Locate the cell with the specified text and output its [x, y] center coordinate. 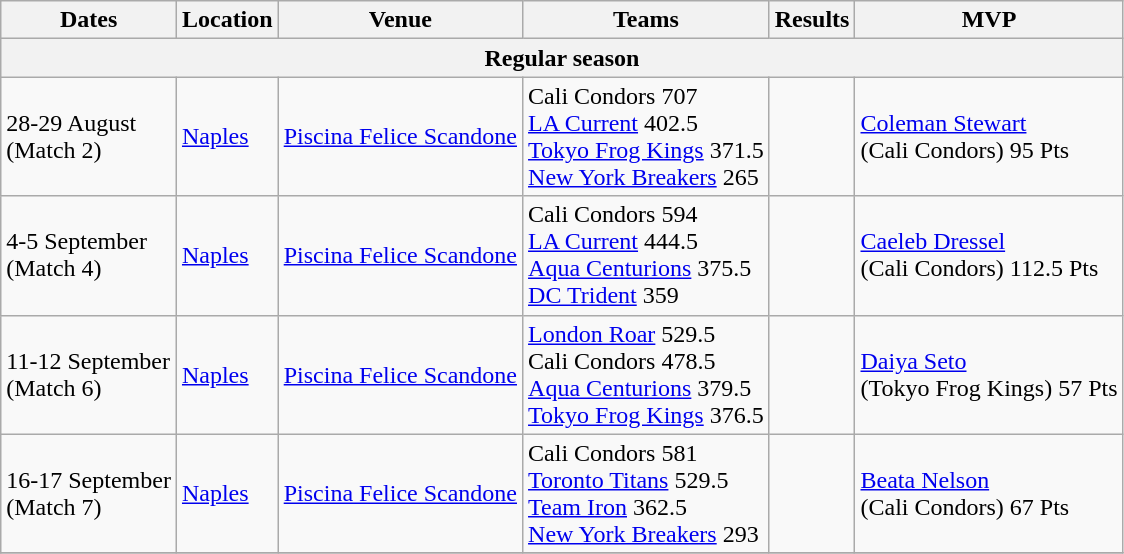
Regular season [562, 58]
Daiya Seto (Tokyo Frog Kings) 57 Pts [989, 374]
Teams [646, 20]
11-12 September(Match 6) [89, 374]
Location [227, 20]
Dates [89, 20]
Cali Condors 581 Toronto Titans 529.5 Team Iron 362.5 New York Breakers 293 [646, 494]
Venue [400, 20]
Cali Condors 594 LA Current 444.5 Aqua Centurions 375.5 DC Trident 359 [646, 256]
Results [812, 20]
Cali Condors 707 LA Current 402.5 Tokyo Frog Kings 371.5 New York Breakers 265 [646, 136]
16-17 September(Match 7) [89, 494]
4-5 September(Match 4) [89, 256]
MVP [989, 20]
28-29 August(Match 2) [89, 136]
Beata Nelson (Cali Condors) 67 Pts [989, 494]
Coleman Stewart (Cali Condors) 95 Pts [989, 136]
London Roar 529.5 Cali Condors 478.5 Aqua Centurions 379.5 Tokyo Frog Kings 376.5 [646, 374]
Caeleb Dressel (Cali Condors) 112.5 Pts [989, 256]
